Provide the [X, Y] coordinate of the cell's center where the given text is located.  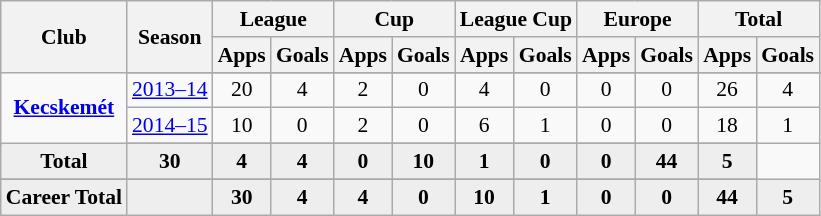
2014–15 [170, 126]
Season [170, 36]
6 [484, 126]
League [274, 19]
18 [727, 126]
Europe [638, 19]
Kecskemét [64, 108]
Club [64, 36]
26 [727, 90]
20 [242, 90]
Cup [394, 19]
League Cup [516, 19]
Career Total [64, 197]
2013–14 [170, 90]
